Output the (x, y) coordinate of the center of the cell containing the given text.  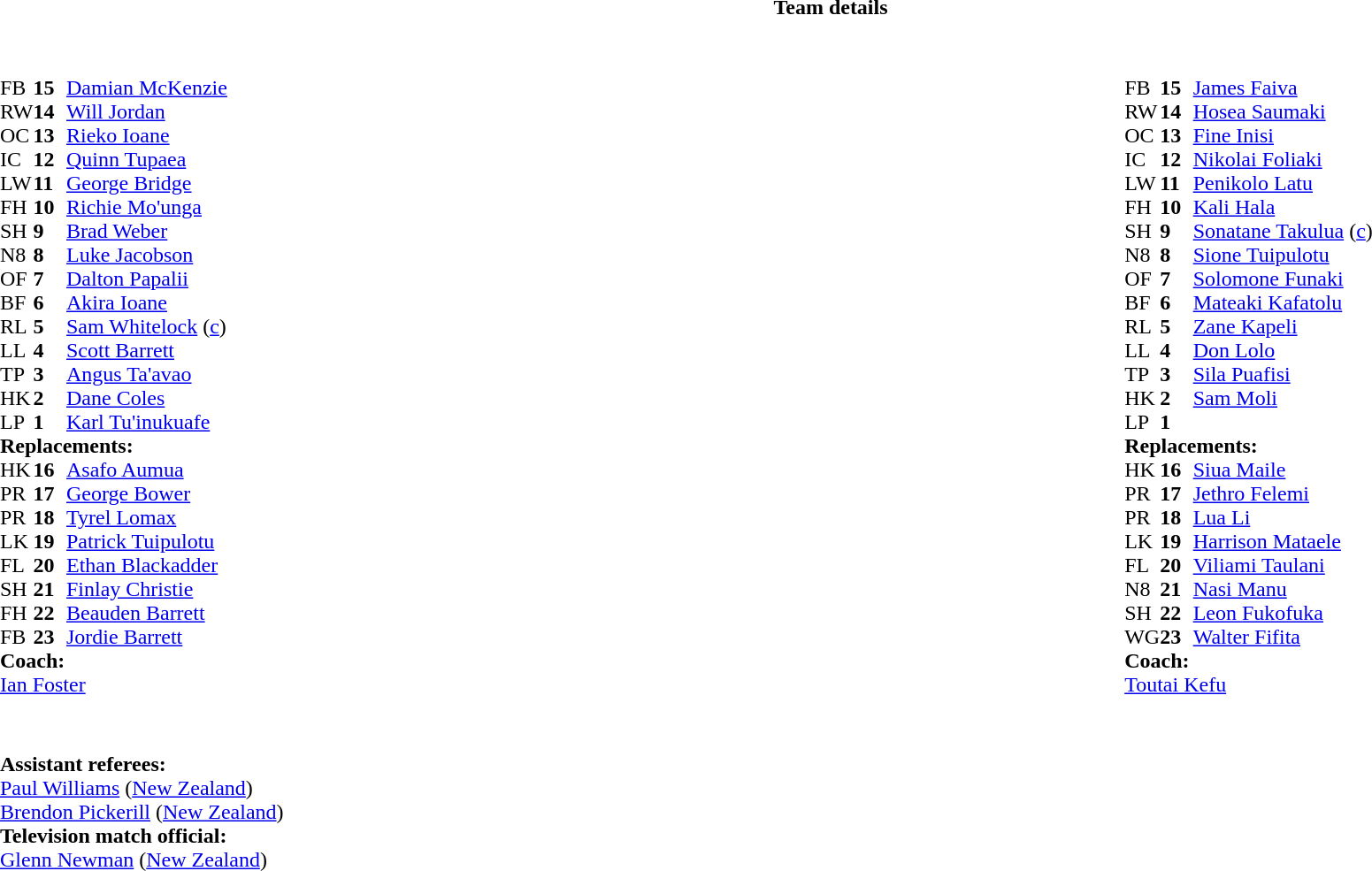
Damian McKenzie (147, 88)
Brad Weber (147, 232)
Akira Ioane (147, 302)
Karl Tu'inukuafe (147, 423)
Beauden Barrett (147, 614)
Tyrel Lomax (147, 518)
George Bower (147, 493)
Coach: (113, 661)
Ethan Blackadder (147, 566)
Patrick Tuipulotu (147, 541)
Quinn Tupaea (147, 159)
WG (1142, 637)
Angus Ta'avao (147, 375)
Scott Barrett (147, 350)
Richie Mo'unga (147, 207)
Replacements: (113, 446)
Jordie Barrett (147, 637)
Ian Foster (113, 684)
George Bridge (147, 184)
Will Jordan (147, 111)
Dalton Papalii (147, 279)
Sam Whitelock (c) (147, 327)
Finlay Christie (147, 589)
Rieko Ioane (147, 136)
Asafo Aumua (147, 470)
Dane Coles (147, 398)
Luke Jacobson (147, 255)
